Search for the cell housing the specified text and yield its [x, y] center coordinate. 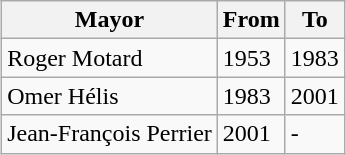
- [314, 134]
1953 [251, 58]
Omer Hélis [110, 96]
Jean-François Perrier [110, 134]
To [314, 20]
From [251, 20]
Roger Motard [110, 58]
Mayor [110, 20]
